Output the [x, y] coordinate of the center of the cell containing the given text.  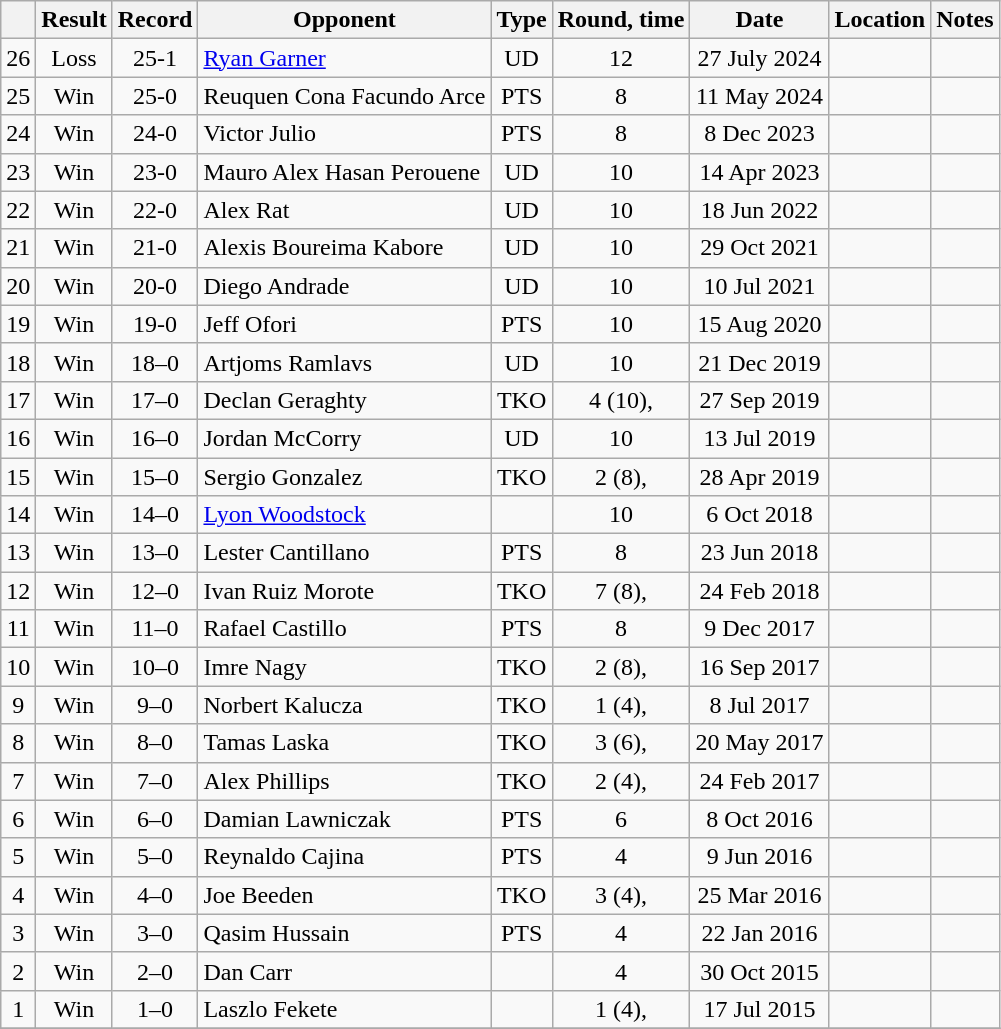
18 Jun 2022 [760, 210]
8 Oct 2016 [760, 819]
14–0 [155, 515]
27 July 2024 [760, 58]
7–0 [155, 781]
17 Jul 2015 [760, 1009]
16 [18, 438]
Diego Andrade [344, 286]
25 Mar 2016 [760, 895]
24 Feb 2017 [760, 781]
Damian Lawniczak [344, 819]
2–0 [155, 971]
28 Apr 2019 [760, 477]
14 Apr 2023 [760, 172]
23 [18, 172]
15 [18, 477]
9–0 [155, 705]
22 [18, 210]
20 [18, 286]
5–0 [155, 857]
Joe Beeden [344, 895]
8–0 [155, 743]
27 Sep 2019 [760, 400]
24-0 [155, 134]
9 [18, 705]
2 (4), [621, 781]
Artjoms Ramlavs [344, 362]
Qasim Hussain [344, 933]
11 [18, 629]
1 [18, 1009]
Lester Cantillano [344, 553]
Laszlo Fekete [344, 1009]
24 Feb 2018 [760, 591]
Norbert Kalucza [344, 705]
9 Jun 2016 [760, 857]
25-0 [155, 96]
Imre Nagy [344, 667]
Ivan Ruiz Morote [344, 591]
Type [522, 20]
Sergio Gonzalez [344, 477]
7 (8), [621, 591]
Result [74, 20]
Alex Phillips [344, 781]
12–0 [155, 591]
2 [18, 971]
15–0 [155, 477]
3 [18, 933]
Date [760, 20]
Declan Geraghty [344, 400]
13 Jul 2019 [760, 438]
1–0 [155, 1009]
25-1 [155, 58]
6–0 [155, 819]
16–0 [155, 438]
9 Dec 2017 [760, 629]
Victor Julio [344, 134]
4–0 [155, 895]
21-0 [155, 248]
17 [18, 400]
18 [18, 362]
23-0 [155, 172]
11–0 [155, 629]
Opponent [344, 20]
29 Oct 2021 [760, 248]
20 May 2017 [760, 743]
16 Sep 2017 [760, 667]
Alexis Boureima Kabore [344, 248]
22 Jan 2016 [760, 933]
8 Jul 2017 [760, 705]
Round, time [621, 20]
30 Oct 2015 [760, 971]
Tamas Laska [344, 743]
Jordan McCorry [344, 438]
Lyon Woodstock [344, 515]
8 Dec 2023 [760, 134]
Alex Rat [344, 210]
10 Jul 2021 [760, 286]
Location [880, 20]
11 May 2024 [760, 96]
17–0 [155, 400]
10–0 [155, 667]
Jeff Ofori [344, 324]
15 Aug 2020 [760, 324]
21 Dec 2019 [760, 362]
Mauro Alex Hasan Perouene [344, 172]
6 Oct 2018 [760, 515]
5 [18, 857]
Reuquen Cona Facundo Arce [344, 96]
Loss [74, 58]
23 Jun 2018 [760, 553]
19 [18, 324]
Ryan Garner [344, 58]
20-0 [155, 286]
13 [18, 553]
13–0 [155, 553]
19-0 [155, 324]
3–0 [155, 933]
Rafael Castillo [344, 629]
Dan Carr [344, 971]
22-0 [155, 210]
25 [18, 96]
14 [18, 515]
26 [18, 58]
7 [18, 781]
3 (4), [621, 895]
18–0 [155, 362]
Record [155, 20]
3 (6), [621, 743]
Notes [965, 20]
4 (10), [621, 400]
Reynaldo Cajina [344, 857]
21 [18, 248]
24 [18, 134]
